Extract the [X, Y] coordinate from the center of the cell holding the provided text.  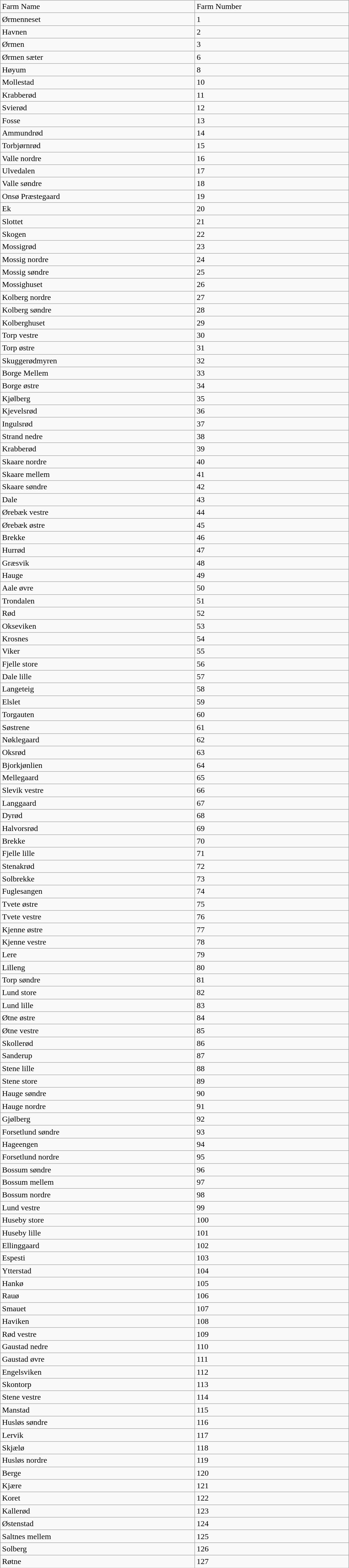
Mollestad [98, 82]
Torbjørnrød [98, 145]
91 [272, 1106]
Ørmenneset [98, 19]
85 [272, 1031]
100 [272, 1220]
Strand nedre [98, 436]
Græsvik [98, 563]
13 [272, 120]
33 [272, 373]
Fjelle lille [98, 854]
105 [272, 1283]
114 [272, 1397]
96 [272, 1169]
Dale [98, 500]
108 [272, 1321]
43 [272, 500]
52 [272, 613]
Skaare nordre [98, 462]
122 [272, 1498]
Kjenne vestre [98, 942]
Farm Number [272, 7]
44 [272, 512]
Lund lille [98, 1005]
Rød [98, 613]
71 [272, 854]
Haviken [98, 1321]
51 [272, 601]
53 [272, 626]
28 [272, 310]
Engelsviken [98, 1372]
75 [272, 904]
119 [272, 1460]
58 [272, 689]
Dyrød [98, 816]
46 [272, 537]
Halvorsrød [98, 828]
Skuggerødmyren [98, 360]
99 [272, 1208]
Langgaard [98, 803]
22 [272, 234]
23 [272, 247]
73 [272, 879]
Skaare mellem [98, 474]
Tvete østre [98, 904]
Koret [98, 1498]
Havnen [98, 32]
Bossum søndre [98, 1169]
16 [272, 158]
Hurrød [98, 550]
Onsø Præstegaard [98, 196]
Hageengen [98, 1144]
Kjære [98, 1486]
10 [272, 82]
59 [272, 702]
Sanderup [98, 1056]
81 [272, 980]
Øtne østre [98, 1018]
Kolberghuset [98, 323]
20 [272, 209]
101 [272, 1233]
123 [272, 1511]
Lund vestre [98, 1208]
87 [272, 1056]
67 [272, 803]
Aale øvre [98, 588]
26 [272, 285]
66 [272, 790]
112 [272, 1372]
Skollerød [98, 1043]
Oksrød [98, 752]
48 [272, 563]
Stene lille [98, 1068]
Rød vestre [98, 1334]
72 [272, 866]
Huseby lille [98, 1233]
80 [272, 968]
Ellinggaard [98, 1245]
Kolberg søndre [98, 310]
47 [272, 550]
79 [272, 955]
Stene store [98, 1081]
107 [272, 1309]
Gaustad øvre [98, 1359]
111 [272, 1359]
25 [272, 272]
Mossigrød [98, 247]
Smauet [98, 1309]
Okseviken [98, 626]
60 [272, 714]
Ek [98, 209]
89 [272, 1081]
Mossig nordre [98, 259]
Stenakrød [98, 866]
Rauø [98, 1296]
116 [272, 1423]
14 [272, 133]
83 [272, 1005]
Hauge søndre [98, 1094]
Bossum nordre [98, 1195]
Slottet [98, 222]
Mossighuset [98, 285]
Solbrekke [98, 879]
76 [272, 917]
63 [272, 752]
Valle søndre [98, 184]
3 [272, 45]
Husløs nordre [98, 1460]
126 [272, 1549]
17 [272, 171]
Kjølberg [98, 399]
54 [272, 639]
40 [272, 462]
120 [272, 1473]
Gaustad nedre [98, 1346]
Elslet [98, 702]
Borge østre [98, 386]
29 [272, 323]
97 [272, 1182]
Torp vestre [98, 335]
Svierød [98, 108]
1 [272, 19]
Ammundrød [98, 133]
124 [272, 1523]
Manstad [98, 1410]
Kjenne østre [98, 929]
Skogen [98, 234]
125 [272, 1536]
Gjølberg [98, 1119]
Kolberg nordre [98, 297]
Lervik [98, 1435]
61 [272, 727]
104 [272, 1271]
Farm Name [98, 7]
103 [272, 1258]
35 [272, 399]
Krosnes [98, 639]
Slevik vestre [98, 790]
Ørmen [98, 45]
Berge [98, 1473]
84 [272, 1018]
62 [272, 740]
98 [272, 1195]
Nøklegaard [98, 740]
Skontorp [98, 1385]
Skjælø [98, 1448]
Røtne [98, 1561]
Husløs søndre [98, 1423]
121 [272, 1486]
Søstrene [98, 727]
86 [272, 1043]
2 [272, 32]
30 [272, 335]
Forsetlund nordre [98, 1157]
88 [272, 1068]
31 [272, 348]
Torp østre [98, 348]
Skaare søndre [98, 487]
Østenstad [98, 1523]
Ingulsrød [98, 424]
37 [272, 424]
24 [272, 259]
32 [272, 360]
Mossig søndre [98, 272]
Solberg [98, 1549]
Fuglesangen [98, 891]
64 [272, 765]
92 [272, 1119]
Kallerød [98, 1511]
110 [272, 1346]
Ørebæk vestre [98, 512]
Langeteig [98, 689]
Kjevelsrød [98, 411]
55 [272, 651]
Hankø [98, 1283]
113 [272, 1385]
82 [272, 993]
42 [272, 487]
19 [272, 196]
Bossum mellem [98, 1182]
15 [272, 145]
94 [272, 1144]
95 [272, 1157]
74 [272, 891]
93 [272, 1132]
Viker [98, 651]
117 [272, 1435]
127 [272, 1561]
102 [272, 1245]
Ørmen sæter [98, 57]
34 [272, 386]
Ytterstad [98, 1271]
50 [272, 588]
77 [272, 929]
Saltnes mellem [98, 1536]
78 [272, 942]
Lund store [98, 993]
Lere [98, 955]
Stene vestre [98, 1397]
68 [272, 816]
Torgauten [98, 714]
21 [272, 222]
27 [272, 297]
118 [272, 1448]
Høyum [98, 70]
Forsetlund søndre [98, 1132]
Fjelle store [98, 664]
Huseby store [98, 1220]
Bjorkjønlien [98, 765]
57 [272, 677]
Mellegaard [98, 778]
18 [272, 184]
45 [272, 525]
Valle nordre [98, 158]
36 [272, 411]
12 [272, 108]
Hauge nordre [98, 1106]
Ulvedalen [98, 171]
41 [272, 474]
106 [272, 1296]
Torp søndre [98, 980]
69 [272, 828]
38 [272, 436]
11 [272, 95]
8 [272, 70]
49 [272, 576]
Ørebæk østre [98, 525]
Fosse [98, 120]
Trondalen [98, 601]
39 [272, 449]
6 [272, 57]
90 [272, 1094]
65 [272, 778]
Espesti [98, 1258]
Hauge [98, 576]
Lilleng [98, 968]
Øtne vestre [98, 1031]
Tvete vestre [98, 917]
Dale lille [98, 677]
56 [272, 664]
109 [272, 1334]
Borge Mellem [98, 373]
115 [272, 1410]
70 [272, 841]
